Detect which cell encompasses the target text, then output its (X, Y) center coordinate. 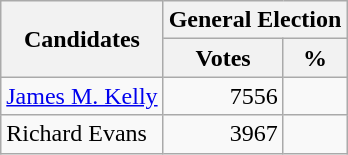
3967 (223, 134)
Richard Evans (82, 134)
Candidates (82, 39)
General Election (255, 20)
James M. Kelly (82, 96)
7556 (223, 96)
Votes (223, 58)
% (315, 58)
